Pinpoint the cell where the given text exists, returning its [x, y] midpoint coordinate. 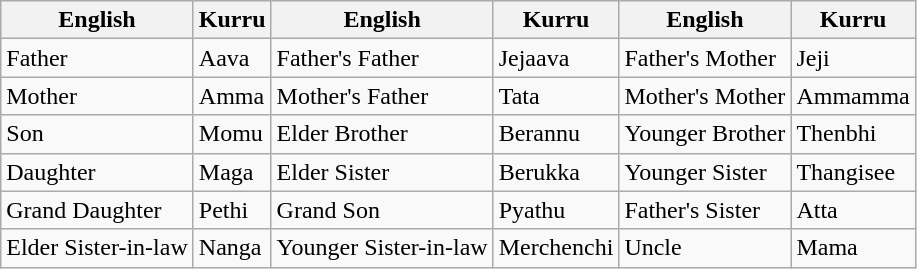
Jejaava [556, 58]
Elder Sister-in-law [98, 248]
Amma [232, 96]
Thangisee [853, 172]
Younger Sister-in-law [382, 248]
Uncle [705, 248]
Thenbhi [853, 134]
Mother [98, 96]
Mother's Father [382, 96]
Momu [232, 134]
Merchenchi [556, 248]
Grand Son [382, 210]
Father's Father [382, 58]
Grand Daughter [98, 210]
Son [98, 134]
Maga [232, 172]
Jeji [853, 58]
Atta [853, 210]
Berannu [556, 134]
Pyathu [556, 210]
Younger Brother [705, 134]
Elder Brother [382, 134]
Nanga [232, 248]
Father [98, 58]
Pethi [232, 210]
Aava [232, 58]
Father's Mother [705, 58]
Elder Sister [382, 172]
Ammamma [853, 96]
Daughter [98, 172]
Mama [853, 248]
Berukka [556, 172]
Father's Sister [705, 210]
Younger Sister [705, 172]
Mother's Mother [705, 96]
Tata [556, 96]
